Determine the (x, y) coordinate at the center of the cell enclosing the given text.  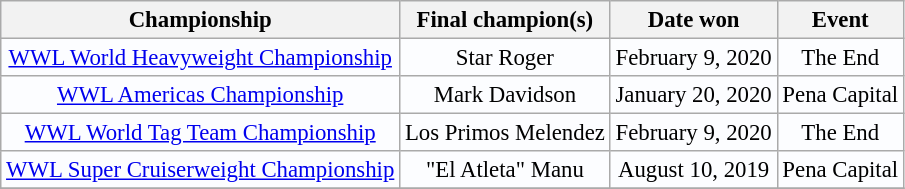
Los Primos Melendez (506, 133)
Mark Davidson (506, 95)
WWL World Tag Team Championship (200, 133)
WWL Americas Championship (200, 95)
Date won (694, 20)
"El Atleta" Manu (506, 170)
August 10, 2019 (694, 170)
WWL Super Cruiserweight Championship (200, 170)
January 20, 2020 (694, 95)
Event (840, 20)
Championship (200, 20)
Star Roger (506, 58)
Final champion(s) (506, 20)
WWL World Heavyweight Championship (200, 58)
